Pinpoint the cell where the given text exists, returning its (x, y) midpoint coordinate. 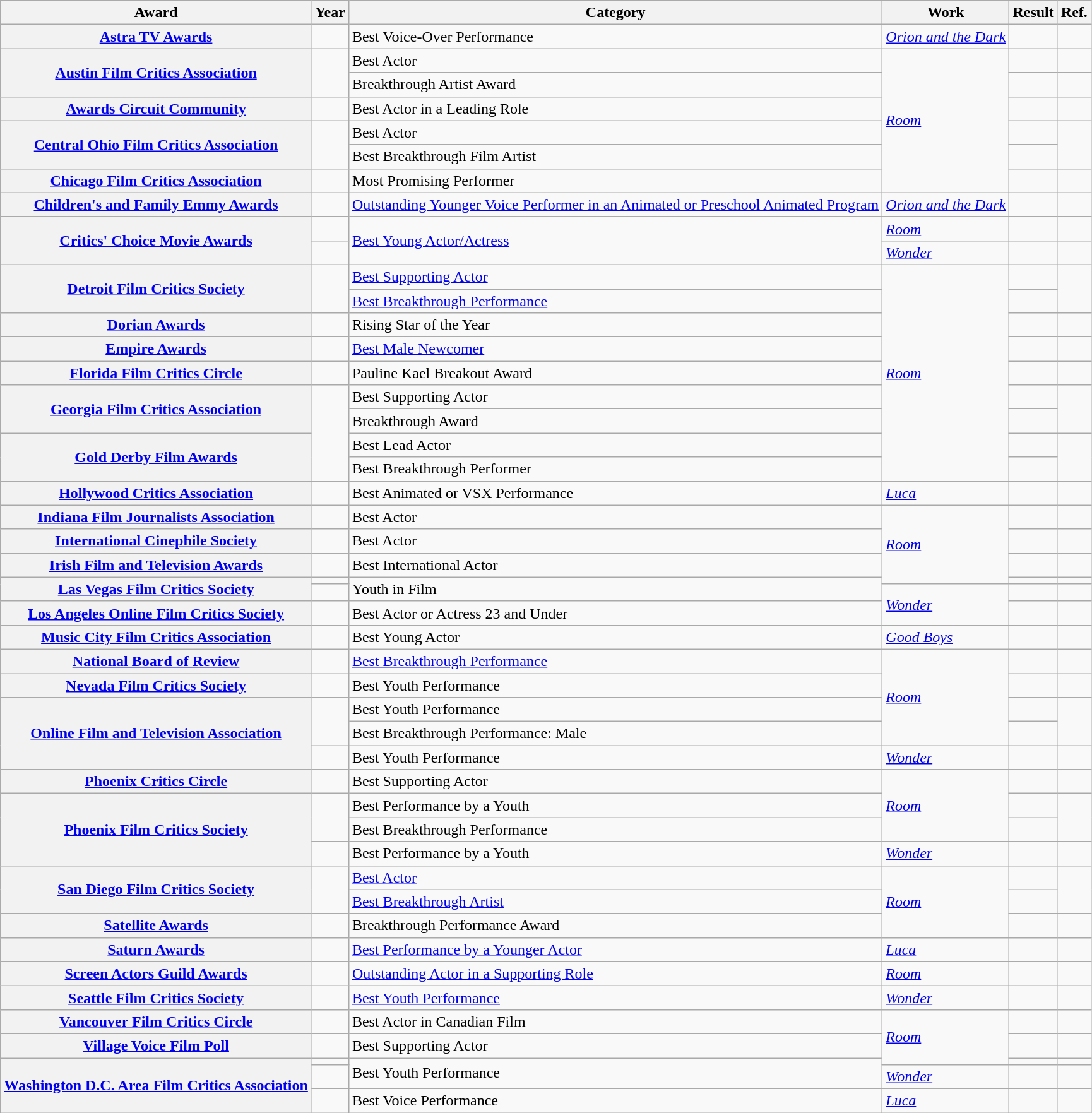
Indiana Film Journalists Association (157, 517)
Gold Derby Film Awards (157, 457)
Breakthrough Award (615, 421)
Saturn Awards (157, 949)
Rising Star of the Year (615, 325)
Best Actor in Canadian Film (615, 1021)
Breakthrough Artist Award (615, 85)
Music City Film Critics Association (157, 637)
Breakthrough Performance Award (615, 926)
Los Angeles Online Film Critics Society (157, 613)
Austin Film Critics Association (157, 73)
Phoenix Film Critics Society (157, 830)
Outstanding Younger Voice Performer in an Animated or Preschool Animated Program (615, 205)
Year (329, 13)
Category (615, 13)
Critics' Choice Movie Awards (157, 241)
Vancouver Film Critics Circle (157, 1021)
Most Promising Performer (615, 181)
Las Vegas Film Critics Society (157, 589)
Best Animated or VSX Performance (615, 493)
Best Male Newcomer (615, 349)
Good Boys (946, 637)
Best Actor or Actress 23 and Under (615, 613)
Georgia Film Critics Association (157, 409)
Village Voice Film Poll (157, 1045)
Result (1033, 13)
Ref. (1074, 13)
Nevada Film Critics Society (157, 685)
Award (157, 13)
Awards Circuit Community (157, 109)
Work (946, 13)
National Board of Review (157, 661)
Outstanding Actor in a Supporting Role (615, 973)
Screen Actors Guild Awards (157, 973)
Best Young Actor (615, 637)
Washington D.C. Area Film Critics Association (157, 1086)
Phoenix Critics Circle (157, 782)
Best Voice Performance (615, 1101)
Chicago Film Critics Association (157, 181)
Irish Film and Television Awards (157, 565)
San Diego Film Critics Society (157, 890)
Best Lead Actor (615, 445)
International Cinephile Society (157, 541)
Best Breakthrough Performance: Male (615, 734)
Best International Actor (615, 565)
Children's and Family Emmy Awards (157, 205)
Best Performance by a Younger Actor (615, 949)
Pauline Kael Breakout Award (615, 373)
Best Actor in a Leading Role (615, 109)
Empire Awards (157, 349)
Central Ohio Film Critics Association (157, 145)
Best Breakthrough Artist (615, 902)
Satellite Awards (157, 926)
Seattle Film Critics Society (157, 997)
Florida Film Critics Circle (157, 373)
Best Voice-Over Performance (615, 37)
Dorian Awards (157, 325)
Best Young Actor/Actress (615, 241)
Online Film and Television Association (157, 734)
Astra TV Awards (157, 37)
Best Breakthrough Performer (615, 469)
Hollywood Critics Association (157, 493)
Detroit Film Critics Society (157, 289)
Best Breakthrough Film Artist (615, 157)
Youth in Film (615, 589)
